From the cell containing the given text, extract its center point as (x, y) coordinate. 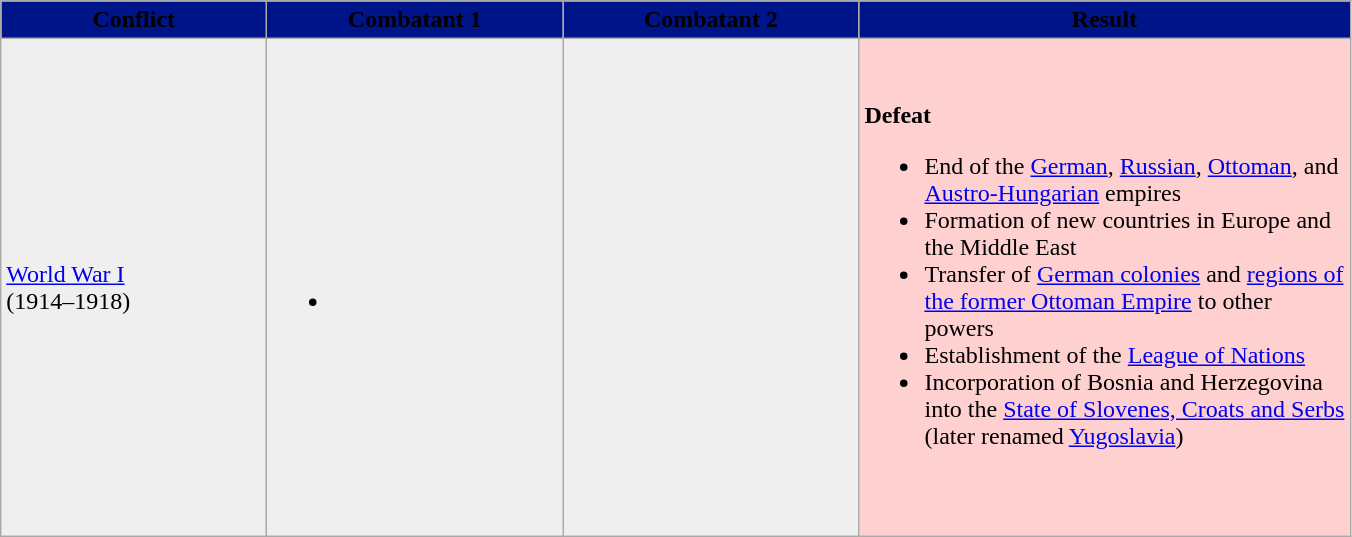
World War I(1914–1918) (134, 288)
Combatant 1 (415, 20)
Result (1104, 20)
Conflict (134, 20)
Combatant 2 (711, 20)
